From the cell containing the given text, extract its center point as (X, Y) coordinate. 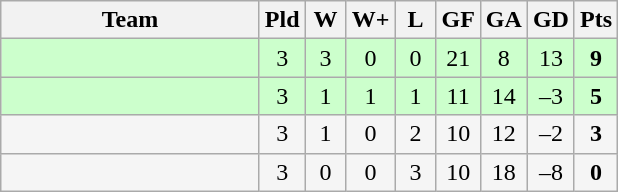
GD (550, 20)
W+ (370, 20)
L (416, 20)
11 (458, 96)
21 (458, 58)
8 (504, 58)
Pts (596, 20)
2 (416, 134)
GF (458, 20)
–3 (550, 96)
9 (596, 58)
5 (596, 96)
Team (130, 20)
GA (504, 20)
14 (504, 96)
Pld (282, 20)
–2 (550, 134)
18 (504, 172)
12 (504, 134)
W (326, 20)
–8 (550, 172)
13 (550, 58)
